Locate the cell with the specified text and output its [X, Y] center coordinate. 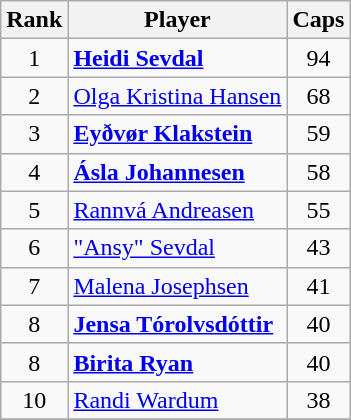
4 [34, 172]
Caps [318, 20]
Player [178, 20]
Olga Kristina Hansen [178, 96]
10 [34, 400]
Rank [34, 20]
Malena Josephsen [178, 286]
38 [318, 400]
3 [34, 134]
Birita Ryan [178, 362]
58 [318, 172]
59 [318, 134]
7 [34, 286]
6 [34, 248]
41 [318, 286]
Rannvá Andreasen [178, 210]
1 [34, 58]
Ásla Johannesen [178, 172]
Eyðvør Klakstein [178, 134]
55 [318, 210]
94 [318, 58]
"Ansy" Sevdal [178, 248]
43 [318, 248]
Randi Wardum [178, 400]
2 [34, 96]
Jensa Tórolvsdóttir [178, 324]
Heidi Sevdal [178, 58]
5 [34, 210]
68 [318, 96]
